Return the [X, Y] coordinate for the center point of the cell that contains the specified text.  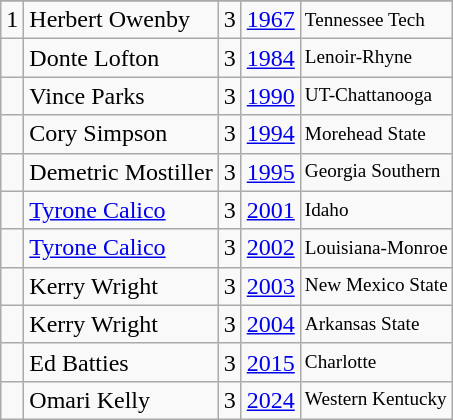
1984 [270, 58]
2004 [270, 324]
2002 [270, 248]
Ed Batties [121, 362]
Omari Kelly [121, 400]
Herbert Owenby [121, 20]
Lenoir-Rhyne [376, 58]
Tennessee Tech [376, 20]
Vince Parks [121, 96]
2024 [270, 400]
1995 [270, 172]
Donte Lofton [121, 58]
2003 [270, 286]
Arkansas State [376, 324]
2015 [270, 362]
Louisiana-Monroe [376, 248]
New Mexico State [376, 286]
UT-Chattanooga [376, 96]
1990 [270, 96]
2001 [270, 210]
Georgia Southern [376, 172]
1967 [270, 20]
Western Kentucky [376, 400]
1 [12, 20]
1994 [270, 134]
Cory Simpson [121, 134]
Idaho [376, 210]
Demetric Mostiller [121, 172]
Charlotte [376, 362]
Morehead State [376, 134]
